For the text-containing cell, return its midpoint in (X, Y) coordinate format. 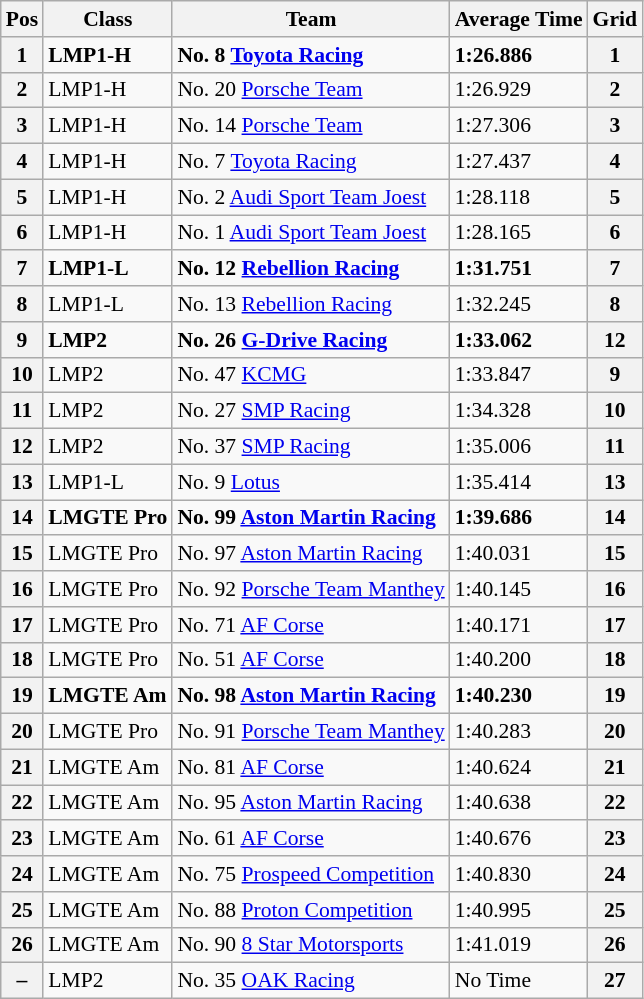
1:35.006 (519, 447)
1:40.200 (519, 660)
27 (616, 981)
No. 81 AF Corse (310, 767)
1:33.062 (519, 340)
1:40.031 (519, 554)
No. 14 Porsche Team (310, 126)
1:40.638 (519, 803)
1:40.230 (519, 696)
No. 12 Rebellion Racing (310, 269)
No. 27 SMP Racing (310, 411)
1:40.676 (519, 839)
– (22, 981)
No. 9 Lotus (310, 482)
No. 97 Aston Martin Racing (310, 554)
No. 2 Audi Sport Team Joest (310, 197)
No. 95 Aston Martin Racing (310, 803)
1:41.019 (519, 945)
No. 98 Aston Martin Racing (310, 696)
No. 51 AF Corse (310, 660)
1:27.306 (519, 126)
1:39.686 (519, 518)
1:31.751 (519, 269)
1:27.437 (519, 162)
No. 13 Rebellion Racing (310, 304)
No. 88 Proton Competition (310, 910)
1:40.283 (519, 732)
No. 99 Aston Martin Racing (310, 518)
No. 71 AF Corse (310, 625)
No. 37 SMP Racing (310, 447)
1:35.414 (519, 482)
1:40.995 (519, 910)
Class (108, 19)
1:26.929 (519, 90)
No. 35 OAK Racing (310, 981)
1:33.847 (519, 375)
No. 75 Prospeed Competition (310, 874)
1:34.328 (519, 411)
Average Time (519, 19)
1:28.118 (519, 197)
1:40.830 (519, 874)
1:40.145 (519, 589)
No. 91 Porsche Team Manthey (310, 732)
Team (310, 19)
No Time (519, 981)
No. 92 Porsche Team Manthey (310, 589)
No. 7 Toyota Racing (310, 162)
No. 26 G-Drive Racing (310, 340)
Grid (616, 19)
1:26.886 (519, 55)
No. 8 Toyota Racing (310, 55)
1:40.624 (519, 767)
No. 20 Porsche Team (310, 90)
Pos (22, 19)
No. 1 Audi Sport Team Joest (310, 233)
No. 90 8 Star Motorsports (310, 945)
No. 61 AF Corse (310, 839)
1:32.245 (519, 304)
1:40.171 (519, 625)
1:28.165 (519, 233)
No. 47 KCMG (310, 375)
